Detect which cell encompasses the target text, then output its (x, y) center coordinate. 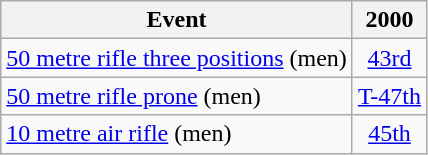
10 metre air rifle (men) (177, 134)
T-47th (389, 96)
50 metre rifle prone (men) (177, 96)
Event (177, 20)
2000 (389, 20)
43rd (389, 58)
50 metre rifle three positions (men) (177, 58)
45th (389, 134)
